Search for the cell housing the specified text and yield its [X, Y] center coordinate. 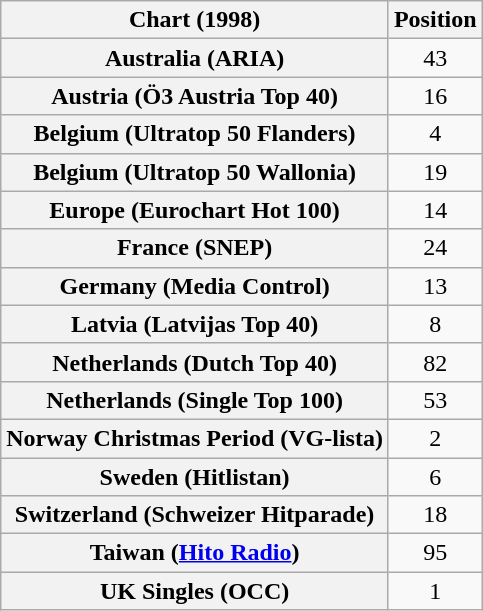
France (SNEP) [195, 248]
1 [435, 591]
Belgium (Ultratop 50 Flanders) [195, 134]
Germany (Media Control) [195, 286]
16 [435, 96]
Norway Christmas Period (VG-lista) [195, 438]
Netherlands (Single Top 100) [195, 400]
8 [435, 324]
4 [435, 134]
Austria (Ö3 Austria Top 40) [195, 96]
Sweden (Hitlistan) [195, 477]
Latvia (Latvijas Top 40) [195, 324]
Belgium (Ultratop 50 Wallonia) [195, 172]
Netherlands (Dutch Top 40) [195, 362]
Taiwan (Hito Radio) [195, 553]
Switzerland (Schweizer Hitparade) [195, 515]
Europe (Eurochart Hot 100) [195, 210]
13 [435, 286]
6 [435, 477]
19 [435, 172]
53 [435, 400]
Australia (ARIA) [195, 58]
24 [435, 248]
43 [435, 58]
82 [435, 362]
18 [435, 515]
2 [435, 438]
Position [435, 20]
14 [435, 210]
Chart (1998) [195, 20]
95 [435, 553]
UK Singles (OCC) [195, 591]
